From the cell containing the given text, extract its center point as [X, Y] coordinate. 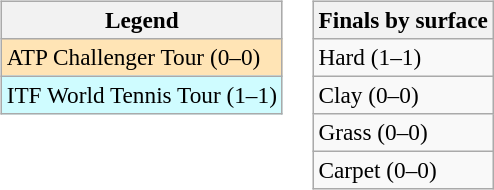
ITF World Tennis Tour (1–1) [142, 95]
Clay (0–0) [403, 95]
Legend [142, 20]
Grass (0–0) [403, 133]
Carpet (0–0) [403, 171]
Finals by surface [403, 20]
Hard (1–1) [403, 57]
ATP Challenger Tour (0–0) [142, 57]
